Output the [x, y] coordinate of the center of the cell containing the given text.  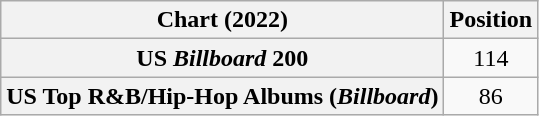
86 [491, 96]
US Top R&B/Hip-Hop Albums (Billboard) [222, 96]
US Billboard 200 [222, 58]
Chart (2022) [222, 20]
114 [491, 58]
Position [491, 20]
